Output the [X, Y] coordinate of the center of the cell containing the given text.  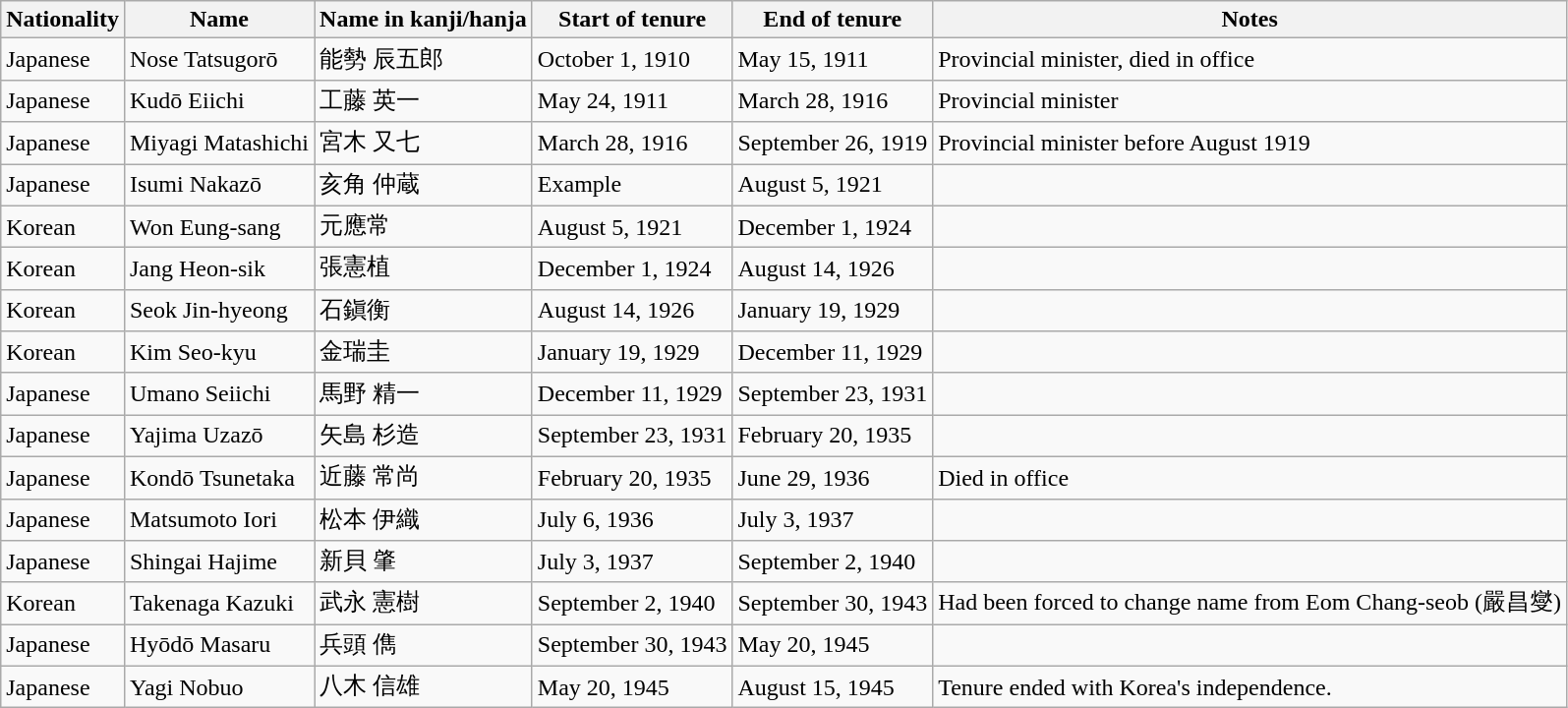
近藤 常尚 [424, 478]
Name in kanji/hanja [424, 20]
Tenure ended with Korea's independence. [1250, 686]
Name [218, 20]
Kim Seo-kyu [218, 352]
武永 憲樹 [424, 604]
兵頭 儁 [424, 645]
Isumi Nakazō [218, 185]
新貝 肇 [424, 562]
馬野 精一 [424, 393]
Kudō Eiichi [218, 100]
張憲植 [424, 269]
石鎭衡 [424, 311]
May 24, 1911 [632, 100]
Miyagi Matashichi [218, 144]
Jang Heon-sik [218, 269]
July 6, 1936 [632, 519]
Hyōdō Masaru [218, 645]
能勢 辰五郎 [424, 59]
Won Eung-sang [218, 226]
June 29, 1936 [833, 478]
Example [632, 185]
Had been forced to change name from Eom Chang-seob (嚴昌燮) [1250, 604]
May 15, 1911 [833, 59]
Died in office [1250, 478]
Takenaga Kazuki [218, 604]
八木 信雄 [424, 686]
宮木 又七 [424, 144]
Seok Jin-hyeong [218, 311]
October 1, 1910 [632, 59]
End of tenure [833, 20]
松本 伊織 [424, 519]
工藤 英一 [424, 100]
September 26, 1919 [833, 144]
矢島 杉造 [424, 437]
Notes [1250, 20]
金瑞圭 [424, 352]
Provincial minister, died in office [1250, 59]
Nose Tatsugorō [218, 59]
Umano Seiichi [218, 393]
亥角 仲蔵 [424, 185]
August 15, 1945 [833, 686]
元應常 [424, 226]
Provincial minister [1250, 100]
Yagi Nobuo [218, 686]
Start of tenure [632, 20]
Matsumoto Iori [218, 519]
Nationality [63, 20]
Yajima Uzazō [218, 437]
Kondō Tsunetaka [218, 478]
Provincial minister before August 1919 [1250, 144]
Shingai Hajime [218, 562]
